Scan for the cell matching the given text and deliver its (X, Y) coordinate at center. 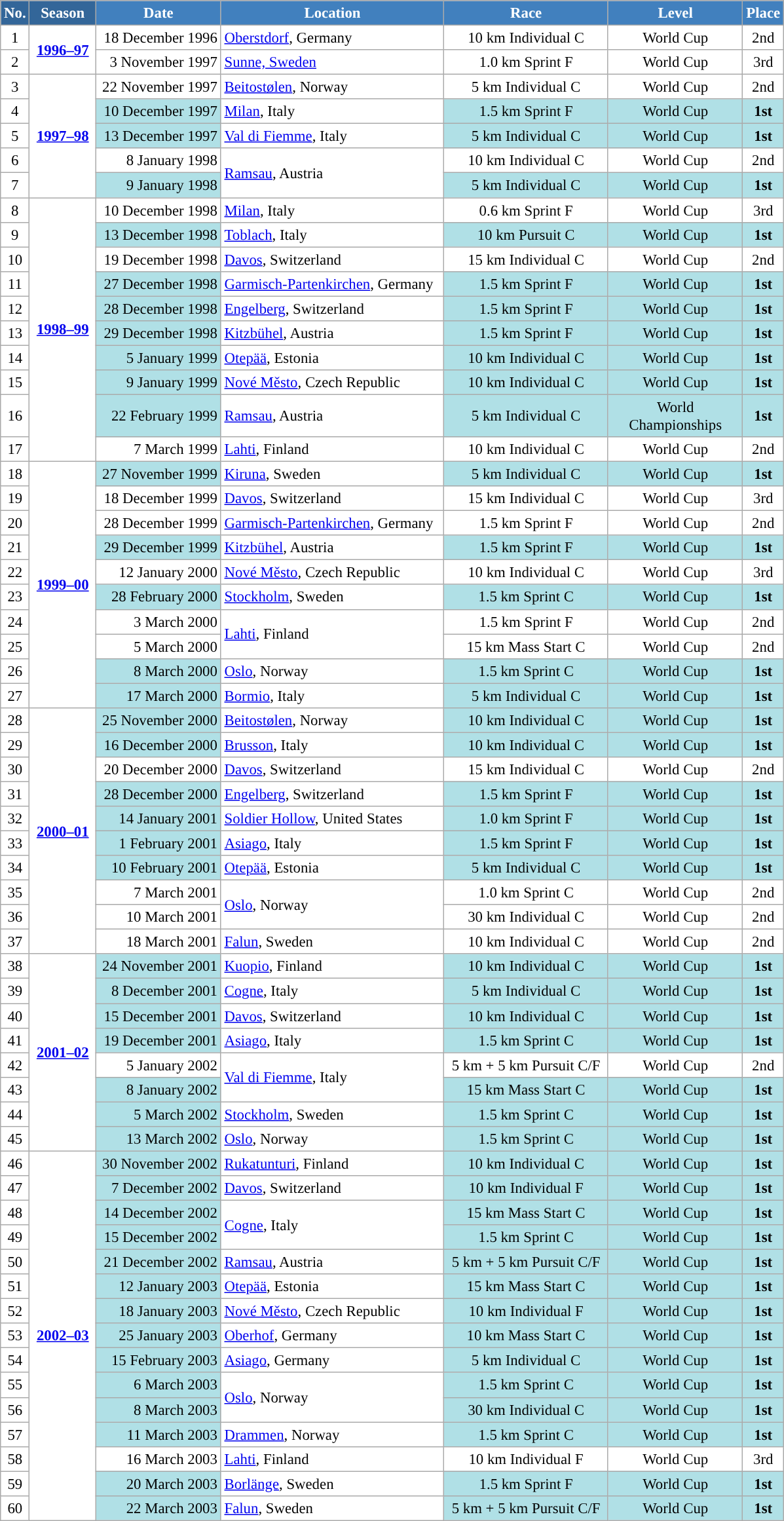
5 (15, 136)
29 December 1999 (159, 548)
15 February 2003 (159, 1361)
5 January 1999 (159, 358)
13 (15, 333)
36 (15, 917)
Borlänge, Sweden (333, 1484)
29 December 1998 (159, 333)
18 January 2003 (159, 1311)
33 (15, 844)
11 (15, 284)
8 March 2003 (159, 1410)
42 (15, 1065)
19 (15, 498)
Rukatunturi, Finland (333, 1163)
2002–03 (63, 1336)
Kiruna, Sweden (333, 474)
2000–01 (63, 831)
Season (63, 13)
Drammen, Norway (333, 1435)
15 (15, 383)
28 December 1998 (159, 309)
24 (15, 622)
5 January 2002 (159, 1065)
8 December 2001 (159, 991)
13 December 1998 (159, 235)
Oberhof, Germany (333, 1336)
28 (15, 721)
59 (15, 1484)
10 km Pursuit C (527, 235)
1 February 2001 (159, 844)
25 January 2003 (159, 1336)
56 (15, 1410)
15 December 2002 (159, 1237)
28 December 1999 (159, 523)
28 February 2000 (159, 597)
47 (15, 1188)
10 February 2001 (159, 868)
4 (15, 111)
5 March 2002 (159, 1114)
34 (15, 868)
3 November 1997 (159, 62)
Oberstdorf, Germany (333, 38)
5 March 2000 (159, 647)
10 December 1997 (159, 111)
2001–02 (63, 1052)
16 December 2000 (159, 745)
49 (15, 1237)
55 (15, 1385)
12 (15, 309)
12 January 2003 (159, 1286)
39 (15, 991)
8 January 1998 (159, 160)
1.0 km Sprint C (527, 893)
46 (15, 1163)
9 January 1999 (159, 383)
21 December 2002 (159, 1262)
25 (15, 647)
27 December 1998 (159, 284)
23 (15, 597)
8 (15, 210)
16 (15, 415)
44 (15, 1114)
19 December 2001 (159, 1040)
10 March 2001 (159, 917)
2 (15, 62)
22 (15, 573)
50 (15, 1262)
54 (15, 1361)
17 (15, 449)
20 March 2003 (159, 1484)
22 March 2003 (159, 1509)
29 (15, 745)
58 (15, 1459)
53 (15, 1336)
3 March 2000 (159, 622)
28 December 2000 (159, 794)
Soldier Hollow, United States (333, 819)
Race (527, 13)
43 (15, 1089)
Sunne, Sweden (333, 62)
1996–97 (63, 50)
Toblach, Italy (333, 235)
27 (15, 696)
25 November 2000 (159, 721)
10 December 1998 (159, 210)
7 December 2002 (159, 1188)
17 March 2000 (159, 696)
Asiago, Germany (333, 1361)
No. (15, 13)
12 January 2000 (159, 573)
7 March 2001 (159, 893)
24 November 2001 (159, 966)
21 (15, 548)
52 (15, 1311)
45 (15, 1139)
31 (15, 794)
10 (15, 259)
6 March 2003 (159, 1385)
18 December 1999 (159, 498)
14 (15, 358)
13 March 2002 (159, 1139)
26 (15, 671)
16 March 2003 (159, 1459)
6 (15, 160)
1999–00 (63, 585)
18 December 1996 (159, 38)
14 December 2002 (159, 1212)
22 February 1999 (159, 415)
World Championships (675, 415)
22 November 1997 (159, 87)
48 (15, 1212)
8 January 2002 (159, 1089)
13 December 1997 (159, 136)
9 (15, 235)
27 November 1999 (159, 474)
40 (15, 1016)
35 (15, 893)
9 January 1998 (159, 185)
0.6 km Sprint F (527, 210)
1997–98 (63, 136)
60 (15, 1509)
51 (15, 1286)
1998–99 (63, 330)
10 km Mass Start C (527, 1336)
Place (763, 13)
30 November 2002 (159, 1163)
30 (15, 770)
38 (15, 966)
3 (15, 87)
57 (15, 1435)
Date (159, 13)
8 March 2000 (159, 671)
20 December 2000 (159, 770)
Kuopio, Finland (333, 966)
41 (15, 1040)
32 (15, 819)
Location (333, 13)
Brusson, Italy (333, 745)
18 (15, 474)
11 March 2003 (159, 1435)
Bormio, Italy (333, 696)
7 March 1999 (159, 449)
19 December 1998 (159, 259)
37 (15, 942)
14 January 2001 (159, 819)
1 (15, 38)
7 (15, 185)
18 March 2001 (159, 942)
15 December 2001 (159, 1016)
20 (15, 523)
Level (675, 13)
